Identify which cell holds the provided text, then report its (X, Y) central coordinate. 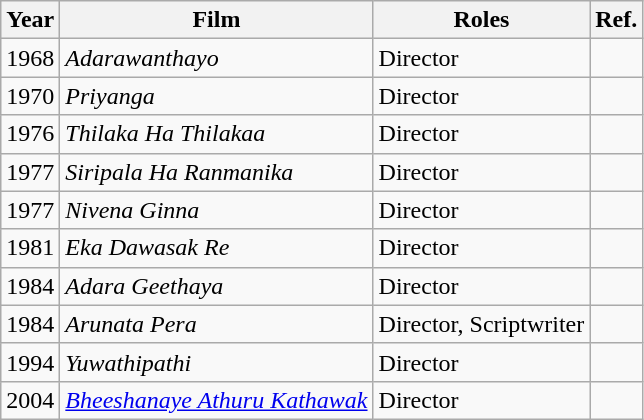
1981 (30, 248)
Siripala Ha Ranmanika (216, 172)
2004 (30, 400)
1994 (30, 362)
Yuwathipathi (216, 362)
Roles (482, 20)
Adara Geethaya (216, 286)
Bheeshanaye Athuru Kathawak (216, 400)
Arunata Pera (216, 324)
Eka Dawasak Re (216, 248)
Director, Scriptwriter (482, 324)
Priyanga (216, 96)
Film (216, 20)
Thilaka Ha Thilakaa (216, 134)
Year (30, 20)
1968 (30, 58)
1976 (30, 134)
Nivena Ginna (216, 210)
Adarawanthayo (216, 58)
Ref. (616, 20)
1970 (30, 96)
